Locate the cell with the specified text and output its [X, Y] center coordinate. 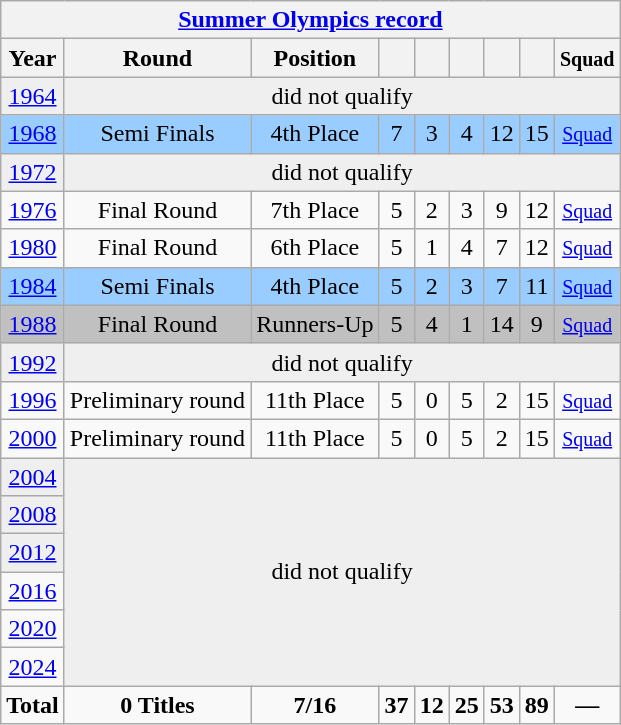
2008 [33, 515]
Runners-Up [315, 324]
Year [33, 58]
6th Place [315, 248]
25 [466, 705]
1976 [33, 210]
2016 [33, 591]
0 Titles [157, 705]
1964 [33, 96]
11 [536, 286]
1972 [33, 172]
1968 [33, 134]
7th Place [315, 210]
1988 [33, 324]
1992 [33, 362]
1984 [33, 286]
Round [157, 58]
Total [33, 705]
2004 [33, 477]
14 [502, 324]
37 [396, 705]
1980 [33, 248]
2024 [33, 667]
2012 [33, 553]
7/16 [315, 705]
Position [315, 58]
2000 [33, 438]
2020 [33, 629]
89 [536, 705]
53 [502, 705]
1996 [33, 400]
— [587, 705]
Summer Olympics record [310, 20]
